Provide the (X, Y) coordinate of the cell's center where the given text is located.  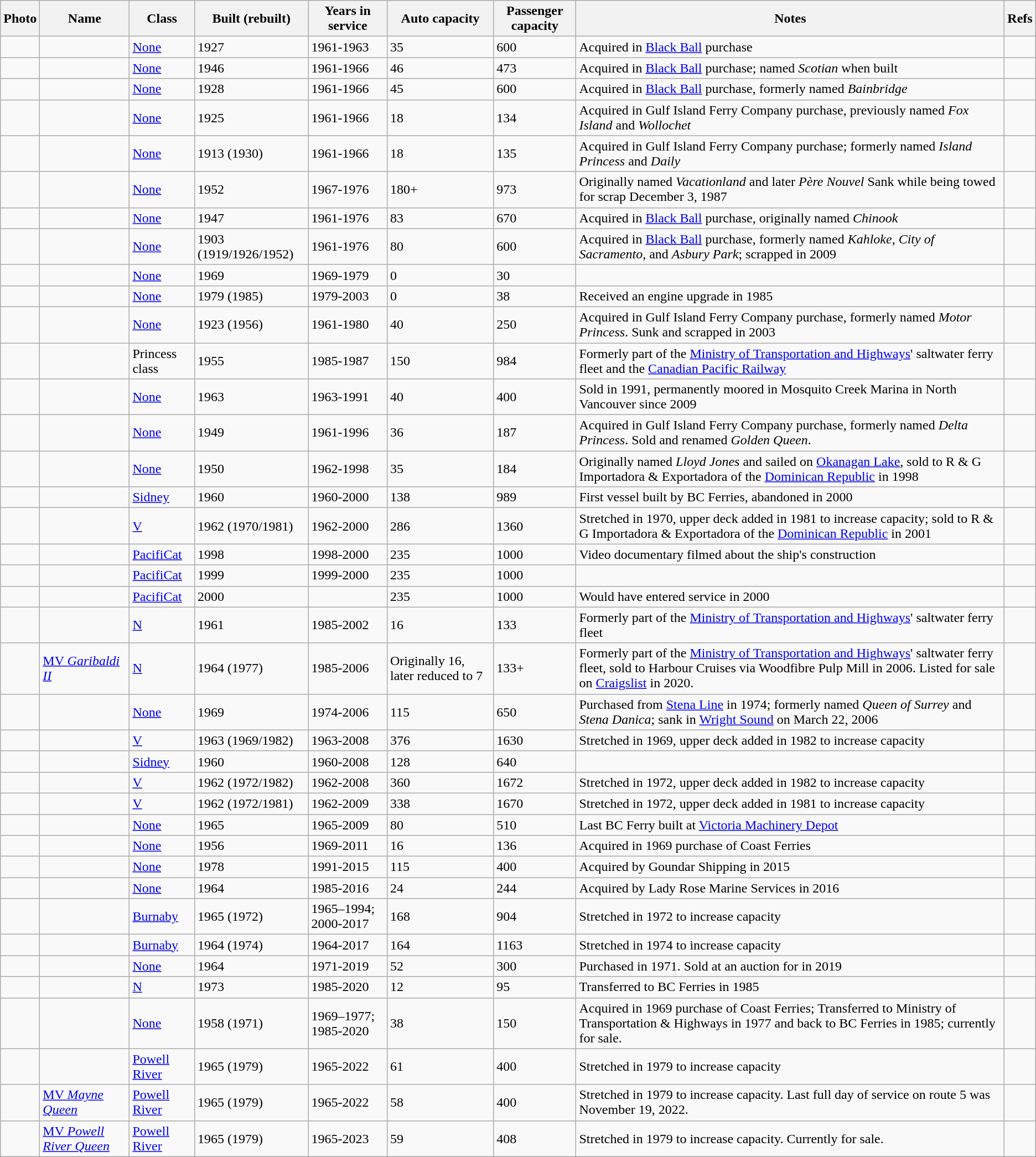
30 (535, 275)
52 (440, 966)
1961-1963 (348, 47)
83 (440, 218)
Would have entered service in 2000 (790, 596)
1978 (251, 867)
Years in service (348, 19)
Originally 16, later reduced to 7 (440, 668)
1903 (1919/1926/1952) (251, 247)
First vessel built by BC Ferries, abandoned in 2000 (790, 497)
670 (535, 218)
Sold in 1991, permanently moored in Mosquito Creek Marina in North Vancouver since 2009 (790, 397)
134 (535, 117)
1952 (251, 189)
1967-1976 (348, 189)
MV Garibaldi II (85, 668)
Formerly part of the Ministry of Transportation and Highways' saltwater ferry fleet and the Canadian Pacific Railway (790, 361)
1965–1994; 2000-2017 (348, 916)
Purchased in 1971. Sold at an auction for in 2019 (790, 966)
MV Mayne Queen (85, 1102)
24 (440, 888)
135 (535, 154)
1960-2000 (348, 497)
640 (535, 761)
Acquired in Black Ball purchase; named Scotian when built (790, 68)
1955 (251, 361)
1962-2008 (348, 782)
1963-1991 (348, 397)
Acquired in Gulf Island Ferry Company purchase; formerly named Island Princess and Daily (790, 154)
1969-2011 (348, 846)
984 (535, 361)
1965 (251, 825)
Received an engine upgrade in 1985 (790, 296)
250 (535, 324)
136 (535, 846)
1360 (535, 526)
1963-2008 (348, 740)
244 (535, 888)
989 (535, 497)
1672 (535, 782)
1958 (1971) (251, 1023)
1963 (1969/1982) (251, 740)
1962 (1970/1981) (251, 526)
1913 (1930) (251, 154)
1963 (251, 397)
168 (440, 916)
1950 (251, 469)
1999 (251, 575)
1961-1996 (348, 433)
473 (535, 68)
1969-1979 (348, 275)
184 (535, 469)
Stretched in 1979 to increase capacity. Last full day of service on route 5 was November 19, 2022. (790, 1102)
1965 (1972) (251, 916)
MV Powell River Queen (85, 1139)
1973 (251, 987)
138 (440, 497)
1974-2006 (348, 712)
Acquired in Black Ball purchase, formerly named Bainbridge (790, 89)
Stretched in 1972, upper deck added in 1982 to increase capacity (790, 782)
Name (85, 19)
Acquired in Gulf Island Ferry Company purchase, formerly named Delta Princess. Sold and renamed Golden Queen. (790, 433)
133 (535, 625)
1925 (251, 117)
Originally named Lloyd Jones and sailed on Okanagan Lake, sold to R & G Importadora & Exportadora of the Dominican Republic in 1998 (790, 469)
510 (535, 825)
1969–1977; 1985-2020 (348, 1023)
1947 (251, 218)
59 (440, 1139)
1163 (535, 945)
Stretched in 1979 to increase capacity (790, 1067)
973 (535, 189)
2000 (251, 596)
187 (535, 433)
Photo (20, 19)
1985-2002 (348, 625)
Class (162, 19)
1928 (251, 89)
360 (440, 782)
1998-2000 (348, 554)
Acquired by Goundar Shipping in 2015 (790, 867)
Built (rebuilt) (251, 19)
Acquired in Black Ball purchase, formerly named Kahloke, City of Sacramento, and Asbury Park; scrapped in 2009 (790, 247)
1927 (251, 47)
376 (440, 740)
36 (440, 433)
1923 (1956) (251, 324)
Formerly part of the Ministry of Transportation and Highways' saltwater ferry fleet (790, 625)
Transferred to BC Ferries in 1985 (790, 987)
300 (535, 966)
Purchased from Stena Line in 1974; formerly named Queen of Surrey and Stena Danica; sank in Wright Sound on March 22, 2006 (790, 712)
Passenger capacity (535, 19)
133+ (535, 668)
1991-2015 (348, 867)
Acquired in Gulf Island Ferry Company purchase, previously named Fox Island and Wollochet (790, 117)
1961 (251, 625)
Acquired in Gulf Island Ferry Company purchase, formerly named Motor Princess. Sunk and scrapped in 2003 (790, 324)
Stretched in 1969, upper deck added in 1982 to increase capacity (790, 740)
164 (440, 945)
1964 (1977) (251, 668)
95 (535, 987)
1998 (251, 554)
1964-2017 (348, 945)
1949 (251, 433)
650 (535, 712)
1962-2000 (348, 526)
Princess class (162, 361)
1985-2006 (348, 668)
Stretched in 1979 to increase capacity. Currently for sale. (790, 1139)
1956 (251, 846)
1962 (1972/1982) (251, 782)
Stretched in 1970, upper deck added in 1981 to increase capacity; sold to R & G Importadora & Exportadora of the Dominican Republic in 2001 (790, 526)
1965-2009 (348, 825)
128 (440, 761)
61 (440, 1067)
Refs (1020, 19)
1985-2020 (348, 987)
Acquired in Black Ball purchase (790, 47)
Acquired by Lady Rose Marine Services in 2016 (790, 888)
1962-1998 (348, 469)
Acquired in 1969 purchase of Coast Ferries (790, 846)
904 (535, 916)
1979-2003 (348, 296)
1985-1987 (348, 361)
1962 (1972/1981) (251, 803)
1670 (535, 803)
Acquired in Black Ball purchase, originally named Chinook (790, 218)
1999-2000 (348, 575)
Auto capacity (440, 19)
1946 (251, 68)
1630 (535, 740)
1971-2019 (348, 966)
Stretched in 1972 to increase capacity (790, 916)
1960-2008 (348, 761)
Stretched in 1972, upper deck added in 1981 to increase capacity (790, 803)
45 (440, 89)
408 (535, 1139)
Notes (790, 19)
Stretched in 1974 to increase capacity (790, 945)
286 (440, 526)
1962-2009 (348, 803)
Video documentary filmed about the ship's construction (790, 554)
46 (440, 68)
12 (440, 987)
1964 (1974) (251, 945)
1961-1980 (348, 324)
1985-2016 (348, 888)
Originally named Vacationland and later Père Nouvel Sank while being towed for scrap December 3, 1987 (790, 189)
1965-2023 (348, 1139)
338 (440, 803)
Last BC Ferry built at Victoria Machinery Depot (790, 825)
1979 (1985) (251, 296)
58 (440, 1102)
180+ (440, 189)
